Search for the cell housing the specified text and yield its (X, Y) center coordinate. 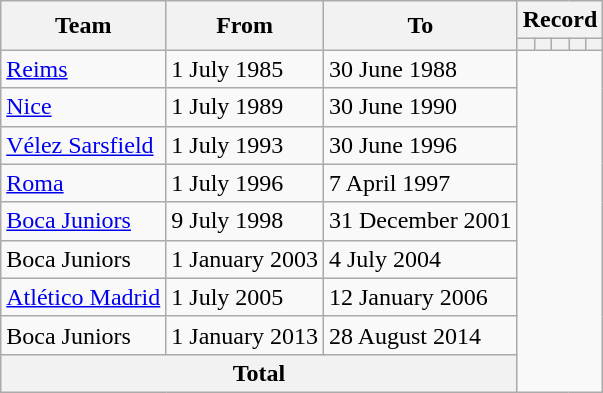
Reims (84, 69)
1 July 1985 (245, 69)
9 July 1998 (245, 221)
30 June 1988 (420, 69)
30 June 1996 (420, 145)
Atlético Madrid (84, 297)
28 August 2014 (420, 335)
4 July 2004 (420, 259)
To (420, 26)
1 January 2003 (245, 259)
1 July 1993 (245, 145)
Roma (84, 183)
31 December 2001 (420, 221)
Team (84, 26)
7 April 1997 (420, 183)
30 June 1990 (420, 107)
1 July 1996 (245, 183)
From (245, 26)
Total (259, 373)
1 July 1989 (245, 107)
Vélez Sarsfield (84, 145)
Nice (84, 107)
1 July 2005 (245, 297)
12 January 2006 (420, 297)
Record (560, 20)
1 January 2013 (245, 335)
